Find where the given text appears and provide that cell's center as [X, Y] coordinate. 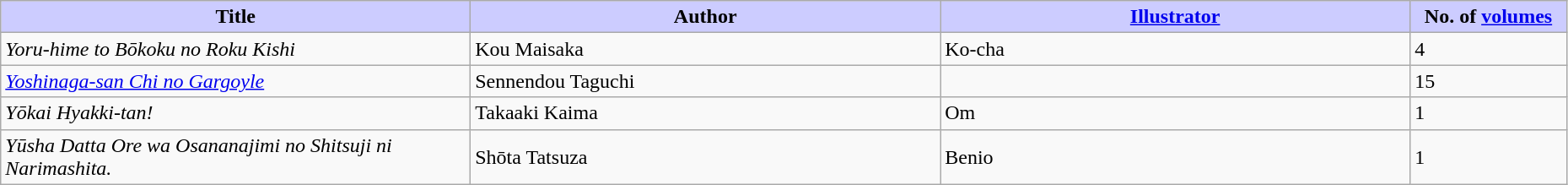
15 [1489, 81]
4 [1489, 49]
Illustrator [1176, 17]
Yoru-hime to Bōkoku no Roku Kishi [236, 49]
Title [236, 17]
Om [1176, 113]
Yōkai Hyakki-tan! [236, 113]
Yūsha Datta Ore wa Osananajimi no Shitsuji ni Narimashita. [236, 157]
Takaaki Kaima [705, 113]
Sennendou Taguchi [705, 81]
Ko-cha [1176, 49]
Author [705, 17]
Shōta Tatsuza [705, 157]
Benio [1176, 157]
No. of volumes [1489, 17]
Yoshinaga-san Chi no Gargoyle [236, 81]
Kou Maisaka [705, 49]
